Pinpoint the cell where the given text exists, returning its [X, Y] midpoint coordinate. 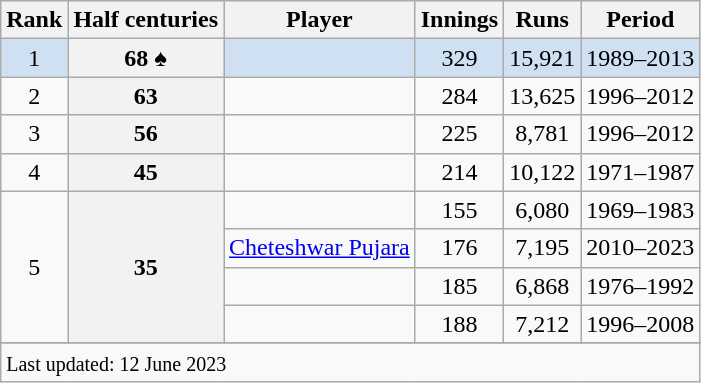
Period [640, 20]
15,921 [542, 58]
329 [459, 58]
225 [459, 134]
155 [459, 210]
284 [459, 96]
1989–2013 [640, 58]
68 ♠ [146, 58]
Player [320, 20]
7,195 [542, 248]
4 [34, 172]
2010–2023 [640, 248]
Rank [34, 20]
185 [459, 286]
1976–1992 [640, 286]
63 [146, 96]
45 [146, 172]
6,868 [542, 286]
1969–1983 [640, 210]
Cheteshwar Pujara [320, 248]
214 [459, 172]
1971–1987 [640, 172]
Runs [542, 20]
56 [146, 134]
1996–2008 [640, 324]
10,122 [542, 172]
8,781 [542, 134]
176 [459, 248]
Half centuries [146, 20]
7,212 [542, 324]
5 [34, 267]
1 [34, 58]
13,625 [542, 96]
2 [34, 96]
Innings [459, 20]
Last updated: 12 June 2023 [350, 362]
188 [459, 324]
35 [146, 267]
6,080 [542, 210]
3 [34, 134]
